Output the [x, y] coordinate of the center of the cell containing the given text.  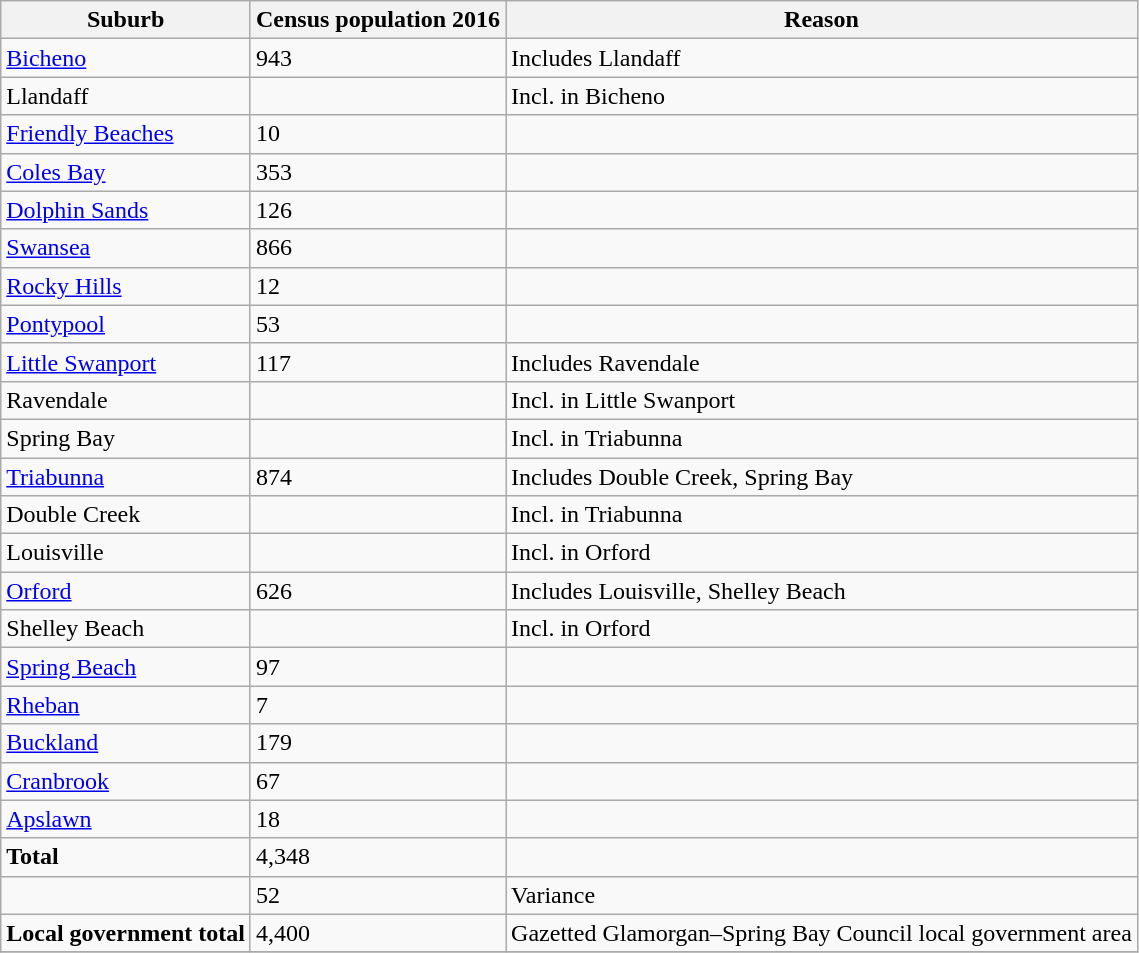
Rheban [126, 705]
Census population 2016 [378, 20]
Bicheno [126, 58]
7 [378, 705]
Includes Louisville, Shelley Beach [822, 591]
Includes Ravendale [822, 362]
866 [378, 248]
874 [378, 477]
Swansea [126, 248]
626 [378, 591]
Rocky Hills [126, 286]
Shelley Beach [126, 629]
Reason [822, 20]
943 [378, 58]
Suburb [126, 20]
Includes Llandaff [822, 58]
18 [378, 819]
Coles Bay [126, 172]
Gazetted Glamorgan–Spring Bay Council local government area [822, 933]
Ravendale [126, 400]
Spring Beach [126, 667]
Pontypool [126, 324]
Dolphin Sands [126, 210]
Incl. in Bicheno [822, 96]
Double Creek [126, 515]
4,400 [378, 933]
Apslawn [126, 819]
53 [378, 324]
Llandaff [126, 96]
Cranbrook [126, 781]
Spring Bay [126, 438]
Triabunna [126, 477]
52 [378, 895]
Total [126, 857]
179 [378, 743]
Variance [822, 895]
10 [378, 134]
126 [378, 210]
4,348 [378, 857]
Local government total [126, 933]
Friendly Beaches [126, 134]
Includes Double Creek, Spring Bay [822, 477]
Buckland [126, 743]
67 [378, 781]
Louisville [126, 553]
Incl. in Little Swanport [822, 400]
353 [378, 172]
117 [378, 362]
Little Swanport [126, 362]
Orford [126, 591]
12 [378, 286]
97 [378, 667]
